Locate the cell with the specified text and output its (x, y) center coordinate. 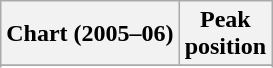
Chart (2005–06) (90, 34)
Peakposition (225, 34)
